Search for the cell housing the specified text and yield its [x, y] center coordinate. 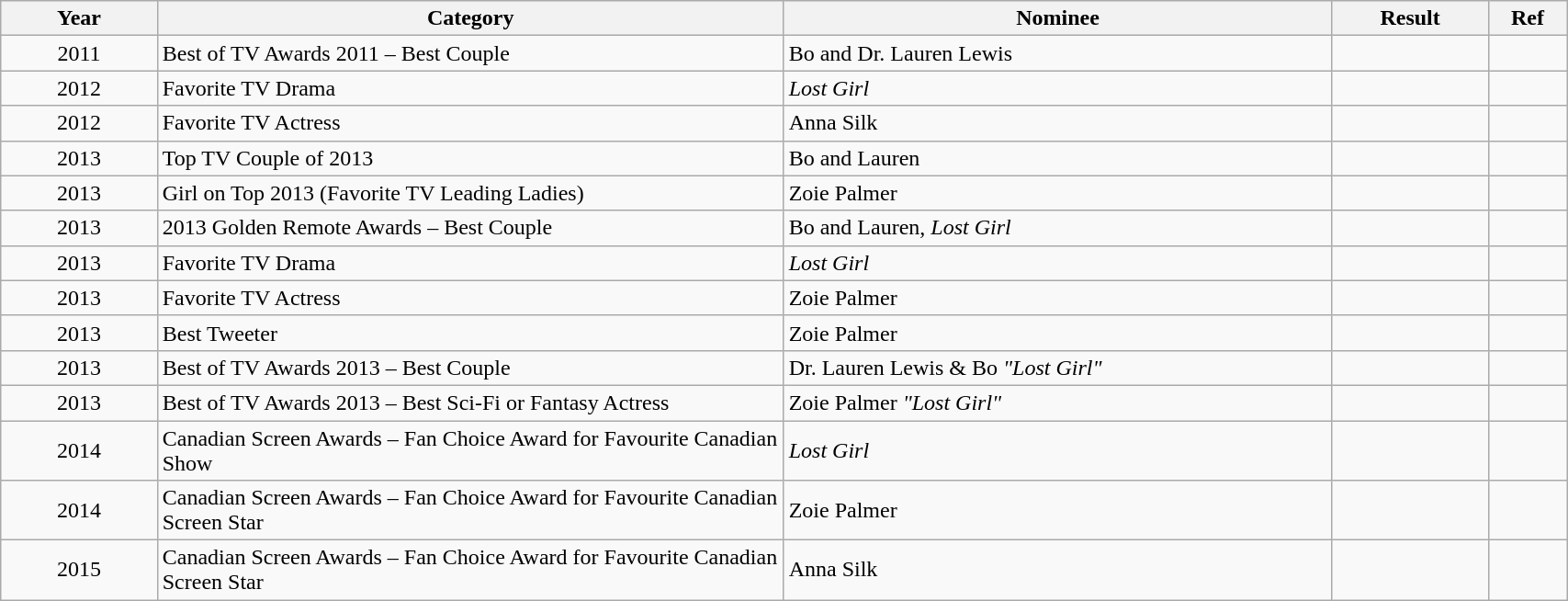
Year [79, 18]
2011 [79, 53]
Zoie Palmer "Lost Girl" [1058, 403]
2015 [79, 570]
Canadian Screen Awards – Fan Choice Award for Favourite Canadian Show [470, 450]
Nominee [1058, 18]
Category [470, 18]
2013 Golden Remote Awards – Best Couple [470, 228]
Top TV Couple of 2013 [470, 158]
Best of TV Awards 2011 – Best Couple [470, 53]
Bo and Lauren [1058, 158]
Best of TV Awards 2013 – Best Sci-Fi or Fantasy Actress [470, 403]
Bo and Dr. Lauren Lewis [1058, 53]
Bo and Lauren, Lost Girl [1058, 228]
Dr. Lauren Lewis & Bo "Lost Girl" [1058, 368]
Best of TV Awards 2013 – Best Couple [470, 368]
Result [1410, 18]
Girl on Top 2013 (Favorite TV Leading Ladies) [470, 193]
Ref [1527, 18]
Best Tweeter [470, 333]
